Return [x, y] of the center of cell containing provided text 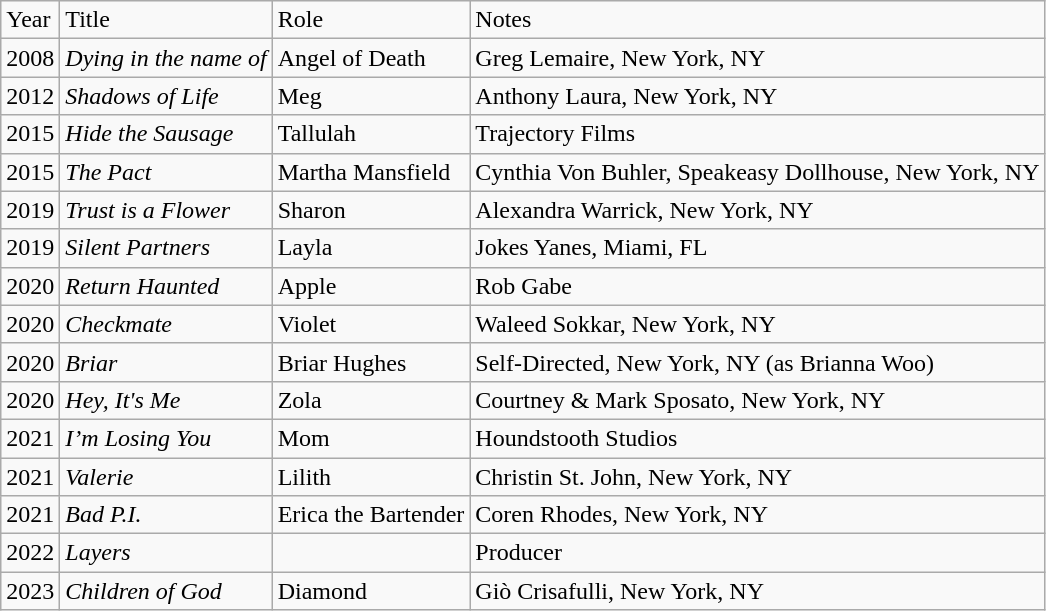
Hey, It's Me [166, 400]
Hide the Sausage [166, 134]
Greg Lemaire, New York, NY [758, 58]
Bad P.I. [166, 515]
Tallulah [371, 134]
Dying in the name of [166, 58]
2012 [30, 96]
The Pact [166, 172]
Alexandra Warrick, New York, NY [758, 210]
Courtney & Mark Sposato, New York, NY [758, 400]
Diamond [371, 591]
Anthony Laura, New York, NY [758, 96]
Notes [758, 20]
Trajectory Films [758, 134]
Briar [166, 362]
Zola [371, 400]
Meg [371, 96]
Christin St. John, New York, NY [758, 477]
2022 [30, 553]
Producer [758, 553]
Violet [371, 324]
Houndstooth Studios [758, 438]
Coren Rhodes, New York, NY [758, 515]
2008 [30, 58]
Angel of Death [371, 58]
Martha Mansfield [371, 172]
Apple [371, 286]
Trust is a Flower [166, 210]
Briar Hughes [371, 362]
Rob Gabe [758, 286]
Waleed Sokkar, New York, NY [758, 324]
Valerie [166, 477]
Children of God [166, 591]
Shadows of Life [166, 96]
Mom [371, 438]
Lilith [371, 477]
2023 [30, 591]
Year [30, 20]
Title [166, 20]
Role [371, 20]
Sharon [371, 210]
I’m Losing You [166, 438]
Giò Crisafulli, New York, NY [758, 591]
Silent Partners [166, 248]
Cynthia Von Buhler, Speakeasy Dollhouse, New York, NY [758, 172]
Checkmate [166, 324]
Layers [166, 553]
Jokes Yanes, Miami, FL [758, 248]
Erica the Bartender [371, 515]
Layla [371, 248]
Return Haunted [166, 286]
Self-Directed, New York, NY (as Brianna Woo) [758, 362]
